Find where the given text appears and provide that cell's center as [X, Y] coordinate. 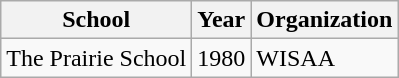
School [96, 20]
Year [222, 20]
1980 [222, 58]
WISAA [324, 58]
The Prairie School [96, 58]
Organization [324, 20]
